Provide the [x, y] coordinate of the cell's center where the given text is located.  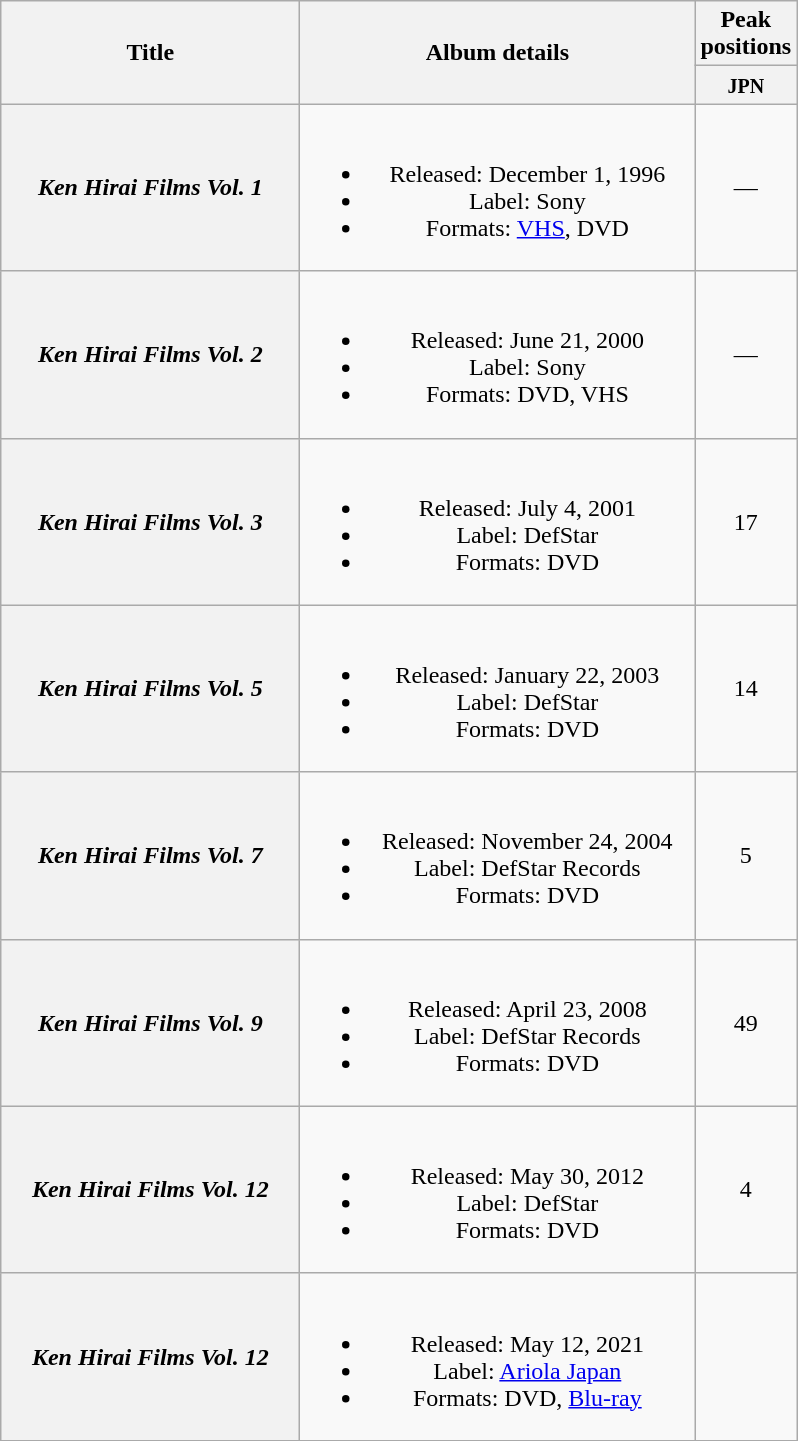
Ken Hirai Films Vol. 1 [150, 188]
Released: January 22, 2003Label: DefStarFormats: DVD [498, 688]
Album details [498, 52]
17 [746, 522]
Released: November 24, 2004Label: DefStar RecordsFormats: DVD [498, 856]
Released: June 21, 2000Label: SonyFormats: DVD, VHS [498, 354]
14 [746, 688]
49 [746, 1022]
5 [746, 856]
Released: May 12, 2021Label: Ariola JapanFormats: DVD, Blu-ray [498, 1356]
Released: May 30, 2012Label: DefStarFormats: DVD [498, 1190]
Ken Hirai Films Vol. 9 [150, 1022]
Peak positions [746, 34]
Ken Hirai Films Vol. 2 [150, 354]
Title [150, 52]
Released: April 23, 2008Label: DefStar RecordsFormats: DVD [498, 1022]
JPN [746, 85]
Released: July 4, 2001Label: DefStarFormats: DVD [498, 522]
Ken Hirai Films Vol. 7 [150, 856]
Ken Hirai Films Vol. 3 [150, 522]
Released: December 1, 1996Label: SonyFormats: VHS, DVD [498, 188]
4 [746, 1190]
Ken Hirai Films Vol. 5 [150, 688]
